Pinpoint the cell where the given text exists, returning its (X, Y) midpoint coordinate. 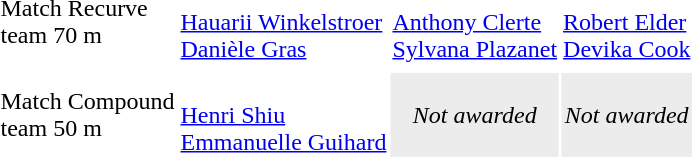
Henri ShiuEmmanuelle Guihard (284, 115)
